Find where the given text appears and provide that cell's center as [x, y] coordinate. 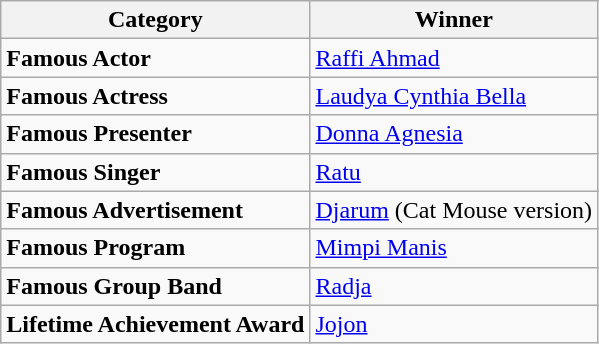
Category [156, 20]
Lifetime Achievement Award [156, 324]
Famous Actor [156, 58]
Jojon [454, 324]
Famous Presenter [156, 134]
Radja [454, 286]
Djarum (Cat Mouse version) [454, 210]
Laudya Cynthia Bella [454, 96]
Famous Program [156, 248]
Famous Actress [156, 96]
Famous Advertisement [156, 210]
Winner [454, 20]
Raffi Ahmad [454, 58]
Ratu [454, 172]
Donna Agnesia [454, 134]
Mimpi Manis [454, 248]
Famous Group Band [156, 286]
Famous Singer [156, 172]
